Locate the cell with the specified text and output its [X, Y] center coordinate. 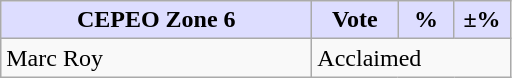
Marc Roy [156, 58]
Vote [355, 20]
Acclaimed [411, 58]
CEPEO Zone 6 [156, 20]
±% [482, 20]
% [426, 20]
